Locate the cell with the specified text and output its [X, Y] center coordinate. 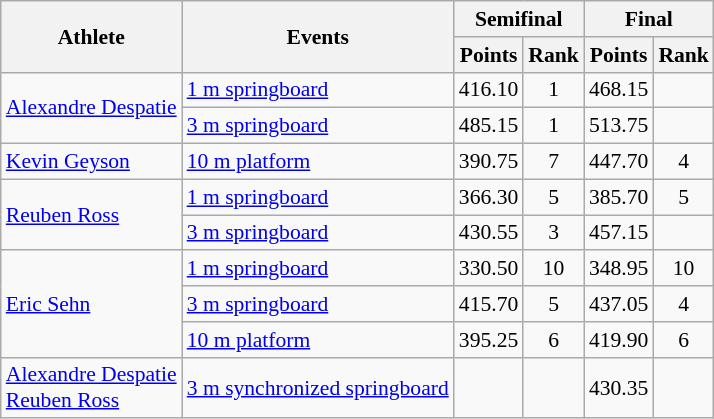
416.10 [488, 90]
457.15 [618, 233]
Reuben Ross [92, 214]
Kevin Geyson [92, 162]
430.35 [618, 388]
366.30 [488, 197]
395.25 [488, 340]
385.70 [618, 197]
437.05 [618, 304]
Eric Sehn [92, 304]
3 [554, 233]
Alexandre Despatie [92, 108]
513.75 [618, 126]
485.15 [488, 126]
Events [318, 36]
7 [554, 162]
419.90 [618, 340]
468.15 [618, 90]
430.55 [488, 233]
415.70 [488, 304]
390.75 [488, 162]
Final [649, 19]
447.70 [618, 162]
Alexandre Despatie Reuben Ross [92, 388]
348.95 [618, 269]
330.50 [488, 269]
Athlete [92, 36]
Semifinal [519, 19]
3 m synchronized springboard [318, 388]
